Determine the [x, y] coordinate at the center of the cell enclosing the given text.  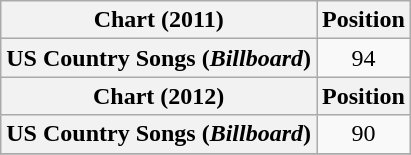
Chart (2011) [159, 20]
90 [364, 134]
94 [364, 58]
Chart (2012) [159, 96]
